Determine the (X, Y) coordinate at the center of the cell enclosing the given text.  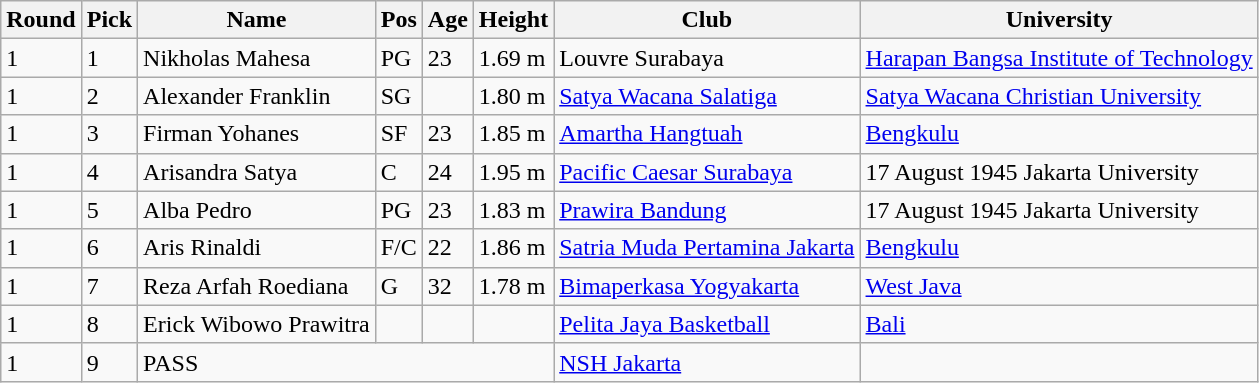
PASS (346, 362)
22 (448, 248)
Erick Wibowo Prawitra (257, 324)
Satya Wacana Christian University (1059, 96)
Reza Arfah Roediana (257, 286)
Firman Yohanes (257, 134)
1.69 m (513, 58)
West Java (1059, 286)
Nikholas Mahesa (257, 58)
C (398, 172)
24 (448, 172)
University (1059, 20)
Harapan Bangsa Institute of Technology (1059, 58)
Alba Pedro (257, 210)
Alexander Franklin (257, 96)
1.95 m (513, 172)
Name (257, 20)
Satya Wacana Salatiga (707, 96)
Pelita Jaya Basketball (707, 324)
1.80 m (513, 96)
Satria Muda Pertamina Jakarta (707, 248)
Height (513, 20)
7 (109, 286)
Pos (398, 20)
32 (448, 286)
1.83 m (513, 210)
2 (109, 96)
G (398, 286)
SF (398, 134)
3 (109, 134)
Club (707, 20)
Pacific Caesar Surabaya (707, 172)
F/C (398, 248)
4 (109, 172)
Aris Rinaldi (257, 248)
SG (398, 96)
1.86 m (513, 248)
NSH Jakarta (707, 362)
9 (109, 362)
Prawira Bandung (707, 210)
Arisandra Satya (257, 172)
Pick (109, 20)
8 (109, 324)
Bimaperkasa Yogyakarta (707, 286)
1.78 m (513, 286)
Bali (1059, 324)
Louvre Surabaya (707, 58)
5 (109, 210)
Age (448, 20)
6 (109, 248)
Round (41, 20)
Amartha Hangtuah (707, 134)
1.85 m (513, 134)
